For the text-containing cell, return its midpoint in [x, y] coordinate format. 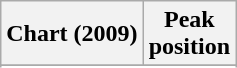
Chart (2009) [72, 34]
Peakposition [189, 34]
